Return [X, Y] of the center of cell containing provided text 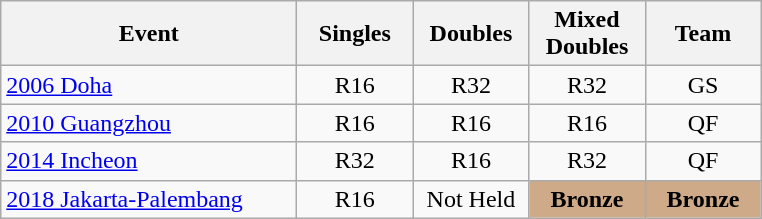
Not Held [471, 199]
2018 Jakarta-Palembang [149, 199]
GS [703, 85]
Singles [355, 34]
Team [703, 34]
Mixed Doubles [587, 34]
Event [149, 34]
2010 Guangzhou [149, 123]
Doubles [471, 34]
2014 Incheon [149, 161]
2006 Doha [149, 85]
